Search for the cell housing the specified text and yield its [X, Y] center coordinate. 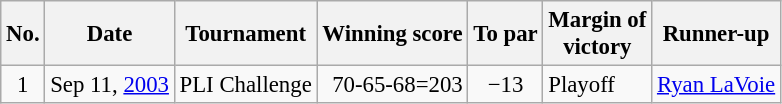
Winning score [392, 34]
Margin ofvictory [598, 34]
−13 [506, 85]
Date [110, 34]
No. [23, 34]
Runner-up [716, 34]
70-65-68=203 [392, 85]
1 [23, 85]
Playoff [598, 85]
To par [506, 34]
Sep 11, 2003 [110, 85]
PLI Challenge [246, 85]
Tournament [246, 34]
Ryan LaVoie [716, 85]
